Identify which cell holds the provided text, then report its [x, y] central coordinate. 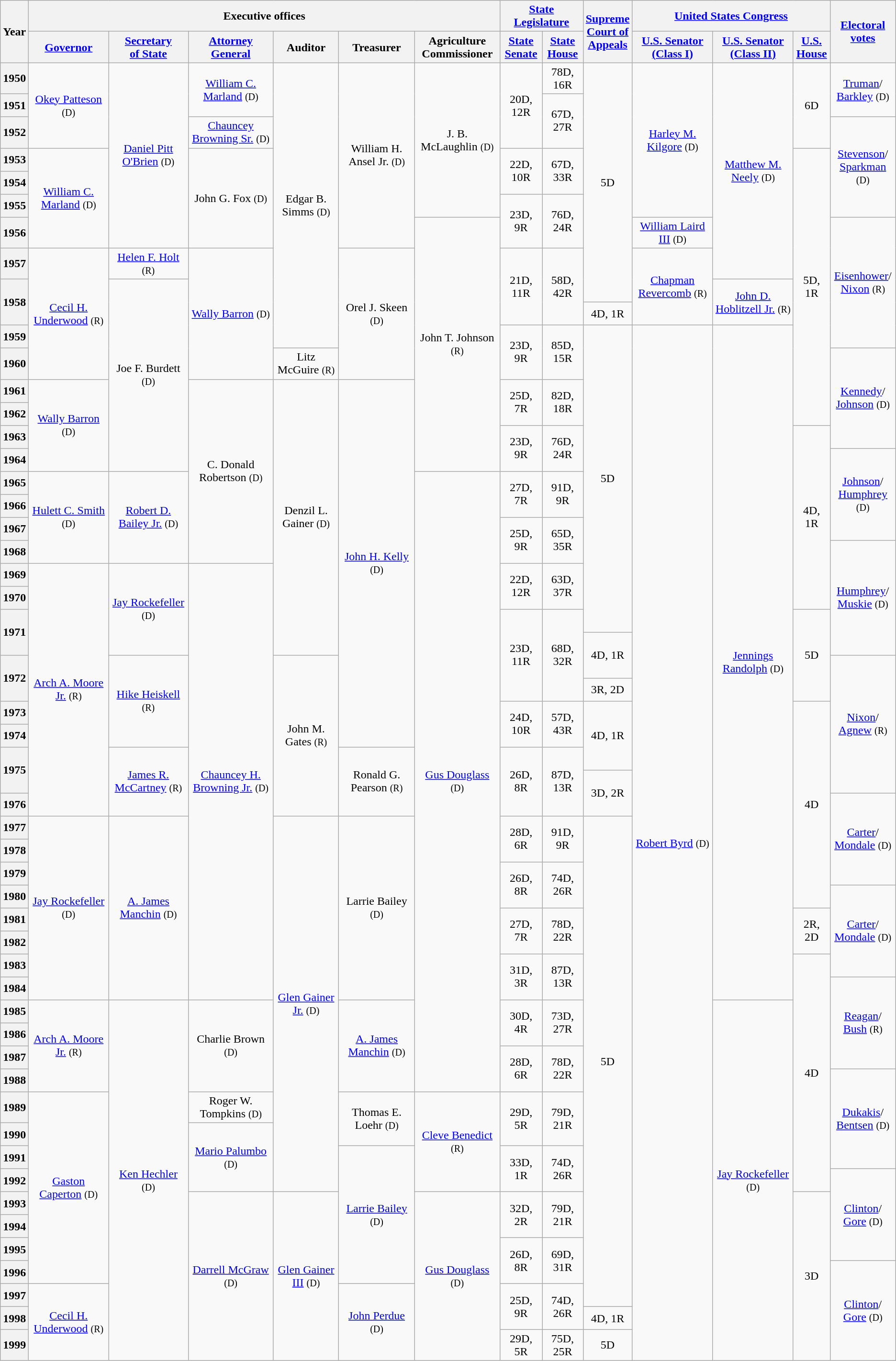
24D, 10R [521, 724]
John Perdue (D) [377, 1322]
1950 [14, 79]
1990 [14, 1134]
1957 [14, 263]
Glen Gainer III (D) [306, 1276]
1971 [14, 632]
1970 [14, 597]
Okey Patteson (D) [69, 105]
Auditor [306, 47]
1951 [14, 105]
Executive offices [264, 16]
2R, 2D [812, 931]
1982 [14, 942]
Stevenson/Sparkman (D) [862, 167]
1967 [14, 529]
John M. Gates (R) [306, 735]
31D, 3R [521, 977]
1991 [14, 1157]
1963 [14, 437]
Litz McGuire (R) [306, 364]
1975 [14, 770]
Dukakis/Bentsen (D) [862, 1118]
33D, 1R [521, 1169]
68D, 32R [563, 655]
1956 [14, 233]
Harley M. Kilgore (D) [672, 140]
Eisenhower/Nixon (R) [862, 282]
SupremeCourt ofAppeals [608, 32]
1965 [14, 483]
AttorneyGeneral [231, 47]
Year [14, 32]
Helen F. Holt (R) [148, 263]
1952 [14, 132]
67D, 27R [563, 121]
Treasurer [377, 47]
85D, 15R [563, 352]
United States Congress [731, 16]
1966 [14, 506]
1984 [14, 988]
Ronald G. Pearson (R) [377, 781]
J. B. McLaughlin (D) [457, 140]
Governor [69, 47]
1969 [14, 574]
1994 [14, 1226]
57D, 43R [563, 724]
23D, 11R [521, 655]
Orel J. Skeen (D) [377, 314]
U.S. Senator(Class II) [753, 47]
C. Donald Robertson (D) [231, 471]
Darrell McGraw (D) [231, 1276]
William H. Ansel Jr. (D) [377, 155]
82D, 18R [563, 402]
1992 [14, 1180]
Chauncey Browning Sr. (D) [231, 132]
Roger W. Tompkins (D) [231, 1107]
20D, 12R [521, 105]
Glen Gainer Jr. (D) [306, 1003]
63D, 37R [563, 586]
25D, 7R [521, 402]
Gaston Caperton (D) [69, 1187]
Johnson/Humphrey (D) [862, 494]
30D, 4R [521, 1023]
1981 [14, 919]
5D, 1R [812, 286]
1953 [14, 159]
1997 [14, 1295]
Humphrey/Muskie (D) [862, 597]
1976 [14, 804]
Mario Palumbo (D) [231, 1157]
3R, 2D [608, 689]
73D, 27R [563, 1023]
1959 [14, 337]
58D, 42R [563, 286]
Edgar B. Simms (D) [306, 205]
Kennedy/Johnson (D) [862, 398]
1962 [14, 414]
James R. McCartney (R) [148, 781]
1983 [14, 965]
3D, 2R [608, 793]
Ken Hechler (D) [148, 1180]
6D [812, 105]
Cleve Benedict (R) [457, 1141]
1995 [14, 1249]
69D, 31R [563, 1260]
U.S.House [812, 47]
Truman/Barkley (D) [862, 90]
22D, 12R [521, 586]
Hike Heiskell (R) [148, 701]
Jennings Randolph (D) [753, 663]
Thomas E. Loehr (D) [377, 1118]
Chauncey H. Browning Jr. (D) [231, 781]
1954 [14, 182]
22D, 10R [521, 171]
State Legislature [541, 16]
Chapman Revercomb (R) [672, 286]
John H. Kelly (D) [377, 563]
1987 [14, 1057]
Charlie Brown (D) [231, 1046]
Nixon/Agnew (R) [862, 724]
21D, 11R [521, 286]
1978 [14, 850]
32D, 2R [521, 1215]
1964 [14, 460]
3D [812, 1276]
StateSenate [521, 47]
U.S. Senator(Class I) [672, 47]
1968 [14, 551]
Electoralvotes [862, 32]
67D, 33R [563, 171]
1961 [14, 391]
1996 [14, 1272]
1986 [14, 1034]
Reagan/Bush (R) [862, 1023]
1998 [14, 1318]
1955 [14, 205]
1988 [14, 1080]
John G. Fox (D) [231, 198]
Joe F. Burdett (D) [148, 375]
75D, 25R [563, 1345]
Daniel Pitt O'Brien (D) [148, 155]
1973 [14, 712]
1985 [14, 1011]
1960 [14, 364]
Secretaryof State [148, 47]
1974 [14, 735]
1980 [14, 896]
1958 [14, 302]
1972 [14, 678]
AgricultureCommissioner [457, 47]
Hulett C. Smith (D) [69, 517]
1977 [14, 827]
65D, 35R [563, 540]
William Laird III (D) [672, 233]
1989 [14, 1107]
StateHouse [563, 47]
John T. Johnson (R) [457, 344]
1999 [14, 1345]
1979 [14, 873]
John D. Hoblitzell Jr. (R) [753, 302]
78D, 16R [563, 79]
1993 [14, 1203]
Robert D. Bailey Jr. (D) [148, 517]
Matthew M. Neely (D) [753, 171]
Robert Byrd (D) [672, 843]
Denzil L. Gainer (D) [306, 517]
